Extract the [X, Y] coordinate from the center of the cell holding the provided text.  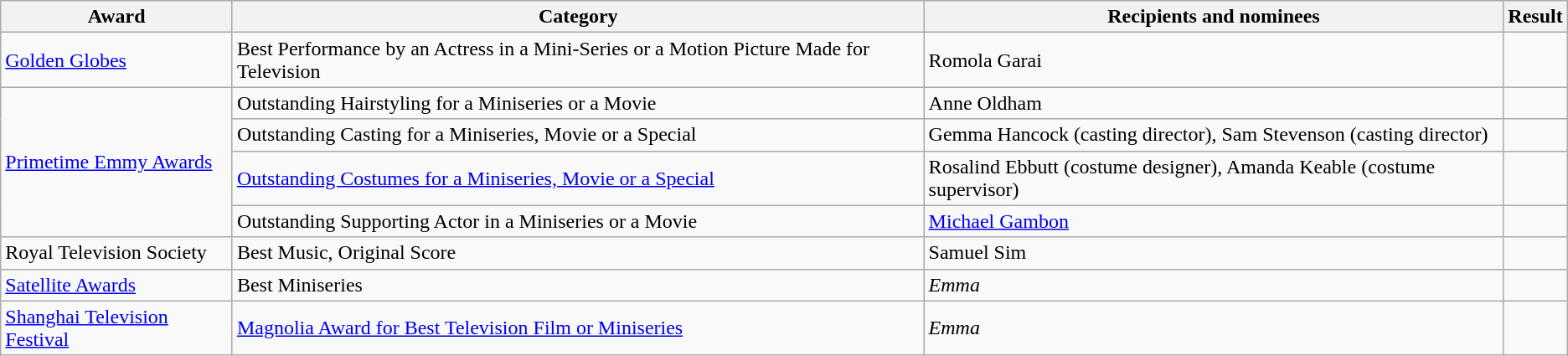
Primetime Emmy Awards [117, 163]
Royal Television Society [117, 253]
Outstanding Costumes for a Miniseries, Movie or a Special [578, 178]
Gemma Hancock (casting director), Sam Stevenson (casting director) [1214, 135]
Romola Garai [1214, 60]
Recipients and nominees [1214, 17]
Best Performance by an Actress in a Mini-Series or a Motion Picture Made for Television [578, 60]
Category [578, 17]
Best Miniseries [578, 285]
Rosalind Ebbutt (costume designer), Amanda Keable (costume supervisor) [1214, 178]
Michael Gambon [1214, 221]
Best Music, Original Score [578, 253]
Result [1535, 17]
Golden Globes [117, 60]
Shanghai Television Festival [117, 328]
Magnolia Award for Best Television Film or Miniseries [578, 328]
Samuel Sim [1214, 253]
Award [117, 17]
Anne Oldham [1214, 103]
Outstanding Casting for a Miniseries, Movie or a Special [578, 135]
Outstanding Supporting Actor in a Miniseries or a Movie [578, 221]
Satellite Awards [117, 285]
Outstanding Hairstyling for a Miniseries or a Movie [578, 103]
